Return the [x, y] coordinate for the center point of the cell that contains the specified text.  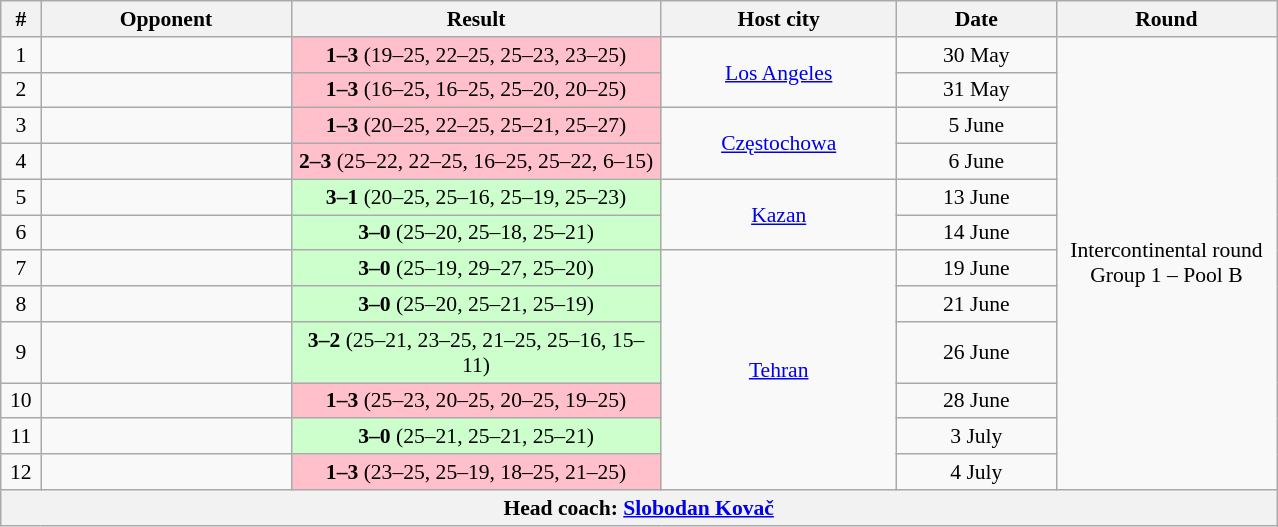
Intercontinental roundGroup 1 – Pool B [1166, 264]
3–0 (25–20, 25–18, 25–21) [476, 233]
3–0 (25–19, 29–27, 25–20) [476, 269]
3 [21, 126]
28 June [976, 401]
5 June [976, 126]
Częstochowa [778, 144]
3–2 (25–21, 23–25, 21–25, 25–16, 15–11) [476, 352]
30 May [976, 55]
Round [1166, 19]
7 [21, 269]
Los Angeles [778, 72]
3–0 (25–21, 25–21, 25–21) [476, 437]
1 [21, 55]
Kazan [778, 214]
2–3 (25–22, 22–25, 16–25, 25–22, 6–15) [476, 162]
6 June [976, 162]
5 [21, 197]
Host city [778, 19]
26 June [976, 352]
6 [21, 233]
# [21, 19]
Opponent [166, 19]
1–3 (23–25, 25–19, 18–25, 21–25) [476, 472]
4 July [976, 472]
Tehran [778, 370]
3–0 (25–20, 25–21, 25–19) [476, 304]
1–3 (20–25, 22–25, 25–21, 25–27) [476, 126]
12 [21, 472]
4 [21, 162]
1–3 (19–25, 22–25, 25–23, 23–25) [476, 55]
13 June [976, 197]
1–3 (16–25, 16–25, 25–20, 20–25) [476, 90]
31 May [976, 90]
10 [21, 401]
3 July [976, 437]
11 [21, 437]
21 June [976, 304]
2 [21, 90]
1–3 (25–23, 20–25, 20–25, 19–25) [476, 401]
8 [21, 304]
9 [21, 352]
14 June [976, 233]
19 June [976, 269]
3–1 (20–25, 25–16, 25–19, 25–23) [476, 197]
Head coach: Slobodan Kovač [639, 508]
Result [476, 19]
Date [976, 19]
